Return (x, y) of the center of cell containing provided text 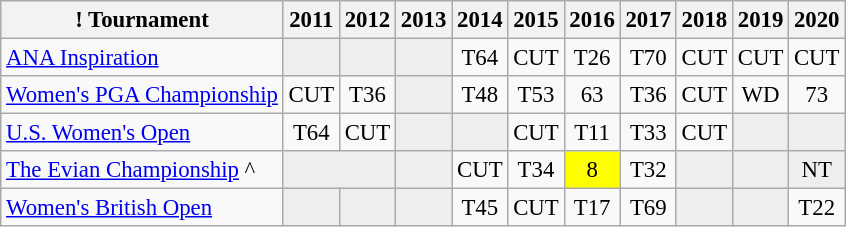
T32 (648, 170)
2019 (760, 20)
63 (592, 95)
T45 (480, 208)
2014 (480, 20)
NT (817, 170)
2020 (817, 20)
T70 (648, 58)
2018 (704, 20)
T48 (480, 95)
T26 (592, 58)
T34 (536, 170)
ANA Inspiration (142, 58)
T69 (648, 208)
WD (760, 95)
2011 (311, 20)
T33 (648, 133)
Women's British Open (142, 208)
U.S. Women's Open (142, 133)
! Tournament (142, 20)
2013 (424, 20)
2017 (648, 20)
T17 (592, 208)
8 (592, 170)
73 (817, 95)
T11 (592, 133)
2016 (592, 20)
2015 (536, 20)
2012 (367, 20)
Women's PGA Championship (142, 95)
T22 (817, 208)
T53 (536, 95)
The Evian Championship ^ (142, 170)
